Scan for the cell matching the given text and deliver its [X, Y] coordinate at center. 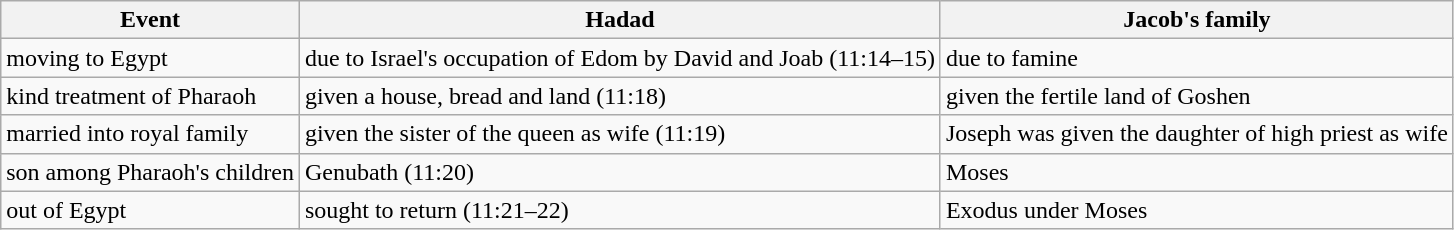
Hadad [620, 20]
moving to Egypt [150, 58]
given the fertile land of Goshen [1196, 96]
given the sister of the queen as wife (11:19) [620, 134]
married into royal family [150, 134]
due to Israel's occupation of Edom by David and Joab (11:14–15) [620, 58]
Joseph was given the daughter of high priest as wife [1196, 134]
sought to return (11:21–22) [620, 210]
Event [150, 20]
Genubath (11:20) [620, 172]
Jacob's family [1196, 20]
kind treatment of Pharaoh [150, 96]
given a house, bread and land (11:18) [620, 96]
son among Pharaoh's children [150, 172]
due to famine [1196, 58]
Moses [1196, 172]
Exodus under Moses [1196, 210]
out of Egypt [150, 210]
